Return the [x, y] coordinate for the center point of the cell that contains the specified text.  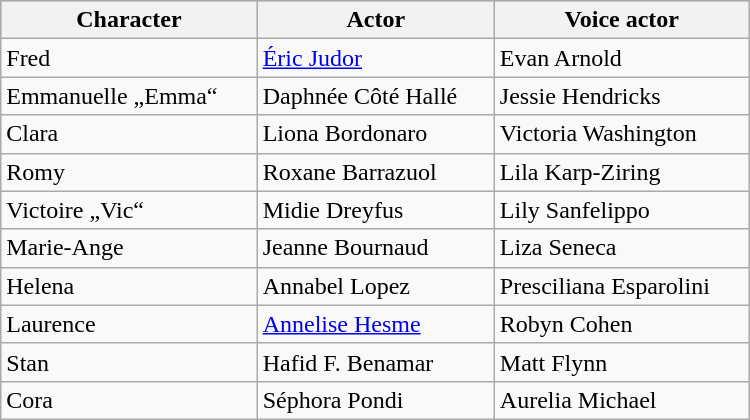
Clara [129, 134]
Stan [129, 362]
Éric Judor [376, 58]
Jessie Hendricks [622, 96]
Emmanuelle „Emma“ [129, 96]
Laurence [129, 324]
Marie-Ange [129, 248]
Actor [376, 20]
Romy [129, 172]
Annelise Hesme [376, 324]
Lila Karp-Ziring [622, 172]
Séphora Pondi [376, 400]
Cora [129, 400]
Helena [129, 286]
Character [129, 20]
Robyn Cohen [622, 324]
Presciliana Esparolini [622, 286]
Victoire „Vic“ [129, 210]
Voice actor [622, 20]
Evan Arnold [622, 58]
Liona Bordonaro [376, 134]
Daphnée Côté Hallé [376, 96]
Aurelia Michael [622, 400]
Jeanne Bournaud [376, 248]
Lily Sanfelippo [622, 210]
Midie Dreyfus [376, 210]
Matt Flynn [622, 362]
Liza Seneca [622, 248]
Annabel Lopez [376, 286]
Hafid F. Benamar [376, 362]
Victoria Washington [622, 134]
Fred [129, 58]
Roxane Barrazuol [376, 172]
